Search for the cell housing the specified text and yield its [X, Y] center coordinate. 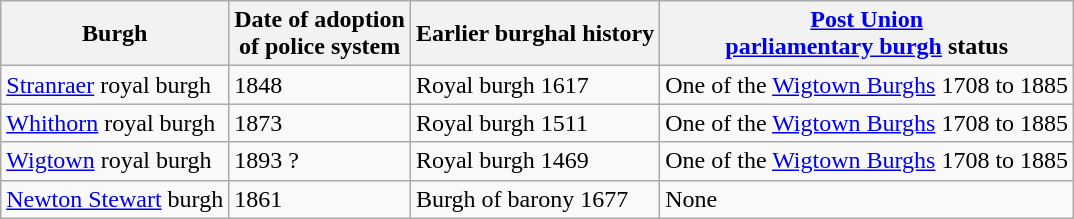
1893 ? [320, 161]
Royal burgh 1469 [534, 161]
Burgh [115, 34]
None [867, 199]
Whithorn royal burgh [115, 123]
Earlier burghal history [534, 34]
Post Union parliamentary burgh status [867, 34]
Royal burgh 1511 [534, 123]
Burgh of barony 1677 [534, 199]
Royal burgh 1617 [534, 85]
Newton Stewart burgh [115, 199]
1861 [320, 199]
Stranraer royal burgh [115, 85]
1873 [320, 123]
1848 [320, 85]
Date of adoption of police system [320, 34]
Wigtown royal burgh [115, 161]
